Return (X, Y) of the center of cell containing provided text 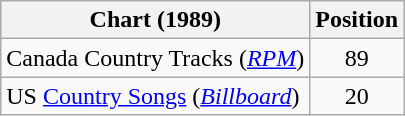
Canada Country Tracks (RPM) (156, 58)
89 (357, 58)
US Country Songs (Billboard) (156, 96)
Position (357, 20)
Chart (1989) (156, 20)
20 (357, 96)
